Scan for the cell matching the given text and deliver its [x, y] coordinate at center. 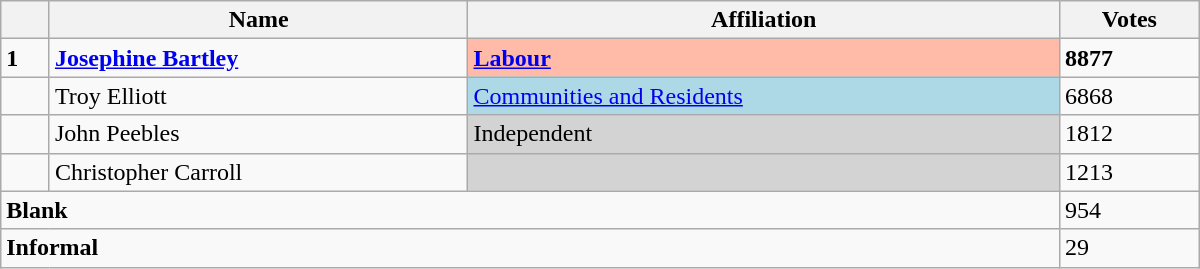
Independent [764, 134]
1 [26, 58]
Communities and Residents [764, 96]
John Peebles [258, 134]
Troy Elliott [258, 96]
1213 [1130, 172]
Name [258, 20]
Affiliation [764, 20]
29 [1130, 248]
Josephine Bartley [258, 58]
1812 [1130, 134]
6868 [1130, 96]
Christopher Carroll [258, 172]
Labour [764, 58]
954 [1130, 210]
8877 [1130, 58]
Votes [1130, 20]
Informal [530, 248]
Blank [530, 210]
